Identify which cell holds the provided text, then report its [x, y] central coordinate. 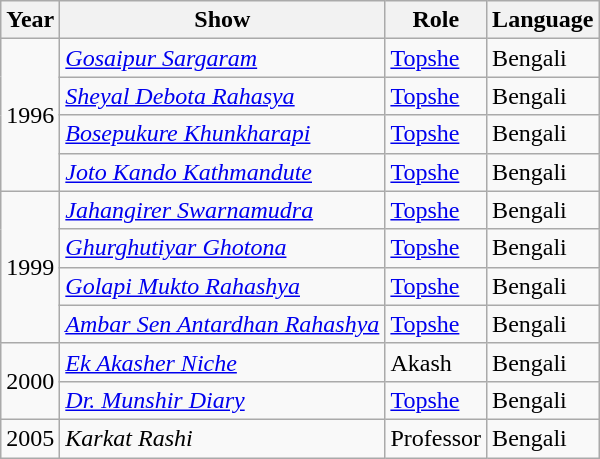
Sheyal Debota Rahasya [222, 96]
Karkat Rashi [222, 438]
Ambar Sen Antardhan Rahashya [222, 324]
Role [436, 20]
2000 [30, 381]
2005 [30, 438]
Dr. Munshir Diary [222, 400]
Jahangirer Swarnamudra [222, 210]
1999 [30, 267]
Golapi Mukto Rahashya [222, 286]
Ghurghutiyar Ghotona [222, 248]
1996 [30, 115]
Year [30, 20]
Joto Kando Kathmandute [222, 172]
Ek Akasher Niche [222, 362]
Language [543, 20]
Bosepukure Khunkharapi [222, 134]
Professor [436, 438]
Show [222, 20]
Akash [436, 362]
Gosaipur Sargaram [222, 58]
